Pinpoint the cell where the given text exists, returning its (X, Y) midpoint coordinate. 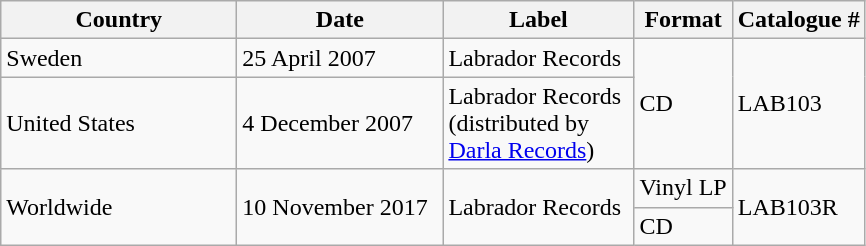
LAB103R (798, 207)
4 December 2007 (340, 123)
10 November 2017 (340, 207)
Vinyl LP (683, 188)
Label (538, 20)
LAB103 (798, 104)
Date (340, 20)
Country (119, 20)
Catalogue # (798, 20)
Format (683, 20)
Sweden (119, 58)
United States (119, 123)
25 April 2007 (340, 58)
Labrador Records (distributed by Darla Records) (538, 123)
Worldwide (119, 207)
